Extract the (X, Y) coordinate from the center of the cell holding the provided text.  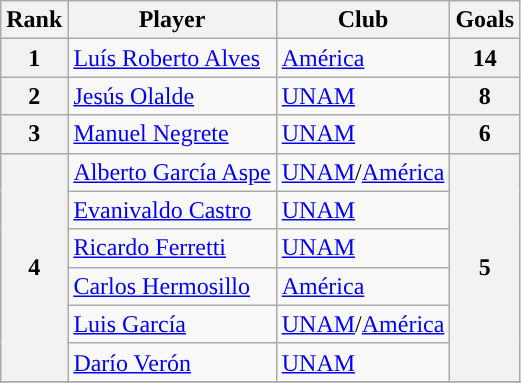
2 (34, 96)
1 (34, 58)
Club (363, 20)
Carlos Hermosillo (172, 286)
Manuel Negrete (172, 134)
5 (485, 267)
4 (34, 267)
Luis García (172, 324)
Goals (485, 20)
Jesús Olalde (172, 96)
3 (34, 134)
14 (485, 58)
8 (485, 96)
Luís Roberto Alves (172, 58)
Alberto García Aspe (172, 172)
Evanivaldo Castro (172, 210)
6 (485, 134)
Rank (34, 20)
Player (172, 20)
Darío Verón (172, 362)
Ricardo Ferretti (172, 248)
